Capture the cell that displays the provided text and extract its [x, y] central coordinate. 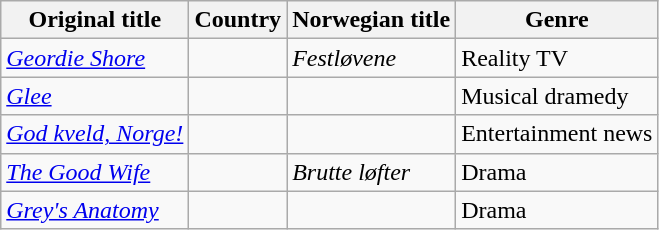
Original title [95, 20]
Musical dramedy [557, 96]
The Good Wife [95, 172]
Country [238, 20]
Reality TV [557, 58]
Genre [557, 20]
God kveld, Norge! [95, 134]
Entertainment news [557, 134]
Brutte løfter [372, 172]
Norwegian title [372, 20]
Festløvene [372, 58]
Geordie Shore [95, 58]
Glee [95, 96]
Grey's Anatomy [95, 210]
